Pinpoint the cell where the given text exists, returning its (x, y) midpoint coordinate. 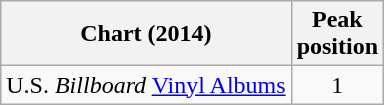
U.S. Billboard Vinyl Albums (146, 85)
Chart (2014) (146, 34)
1 (337, 85)
Peak position (337, 34)
